Determine the [x, y] coordinate at the center of the cell enclosing the given text.  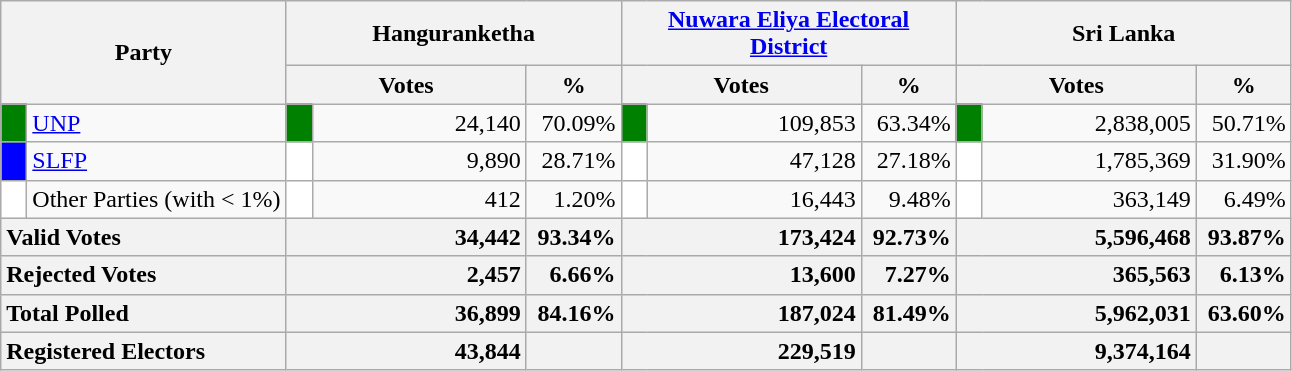
6.66% [574, 275]
9.48% [908, 199]
93.34% [574, 237]
36,899 [406, 313]
229,519 [741, 351]
7.27% [908, 275]
6.49% [1244, 199]
365,563 [1076, 275]
Total Polled [144, 313]
9,890 [419, 161]
5,962,031 [1076, 313]
63.60% [1244, 313]
6.13% [1244, 275]
1,785,369 [1089, 161]
84.16% [574, 313]
43,844 [406, 351]
412 [419, 199]
70.09% [574, 123]
92.73% [908, 237]
Valid Votes [144, 237]
27.18% [908, 161]
28.71% [574, 161]
Nuwara Eliya Electoral District [788, 34]
109,853 [754, 123]
SLFP [156, 161]
24,140 [419, 123]
16,443 [754, 199]
363,149 [1089, 199]
Party [144, 52]
Sri Lanka [1124, 34]
47,128 [754, 161]
93.87% [1244, 237]
13,600 [741, 275]
2,838,005 [1089, 123]
63.34% [908, 123]
9,374,164 [1076, 351]
50.71% [1244, 123]
187,024 [741, 313]
81.49% [908, 313]
Rejected Votes [144, 275]
Other Parties (with < 1%) [156, 199]
Hanguranketha [454, 34]
173,424 [741, 237]
5,596,468 [1076, 237]
1.20% [574, 199]
Registered Electors [144, 351]
31.90% [1244, 161]
2,457 [406, 275]
UNP [156, 123]
34,442 [406, 237]
